Search for the cell housing the specified text and yield its (X, Y) center coordinate. 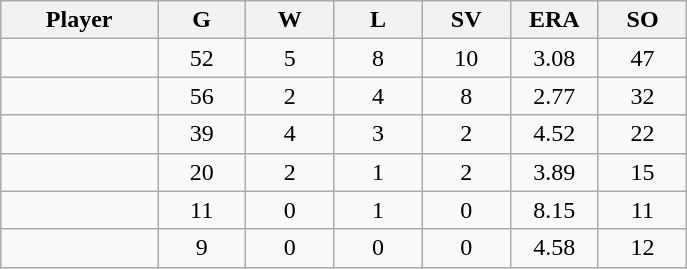
ERA (554, 20)
22 (642, 134)
3.08 (554, 58)
10 (466, 58)
20 (202, 172)
47 (642, 58)
9 (202, 248)
W (290, 20)
G (202, 20)
56 (202, 96)
2.77 (554, 96)
3.89 (554, 172)
12 (642, 248)
4.52 (554, 134)
Player (80, 20)
15 (642, 172)
5 (290, 58)
4.58 (554, 248)
52 (202, 58)
8.15 (554, 210)
SO (642, 20)
SV (466, 20)
L (378, 20)
39 (202, 134)
3 (378, 134)
32 (642, 96)
